Provide the [x, y] coordinate of the cell's center where the given text is located.  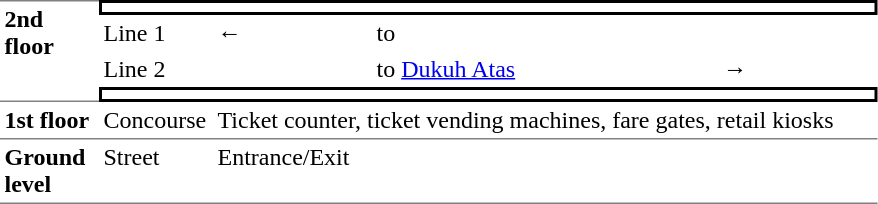
to Dukuh Atas [545, 69]
to [545, 33]
← [292, 33]
Line 1 [156, 33]
Ticket counter, ticket vending machines, fare gates, retail kiosks [545, 121]
Concourse [156, 121]
2nd floor [50, 51]
→ [798, 69]
Entrance/Exit [545, 172]
Line 2 [156, 69]
Ground level [50, 172]
1st floor [50, 121]
Street [156, 172]
